For the text-containing cell, return its midpoint in [x, y] coordinate format. 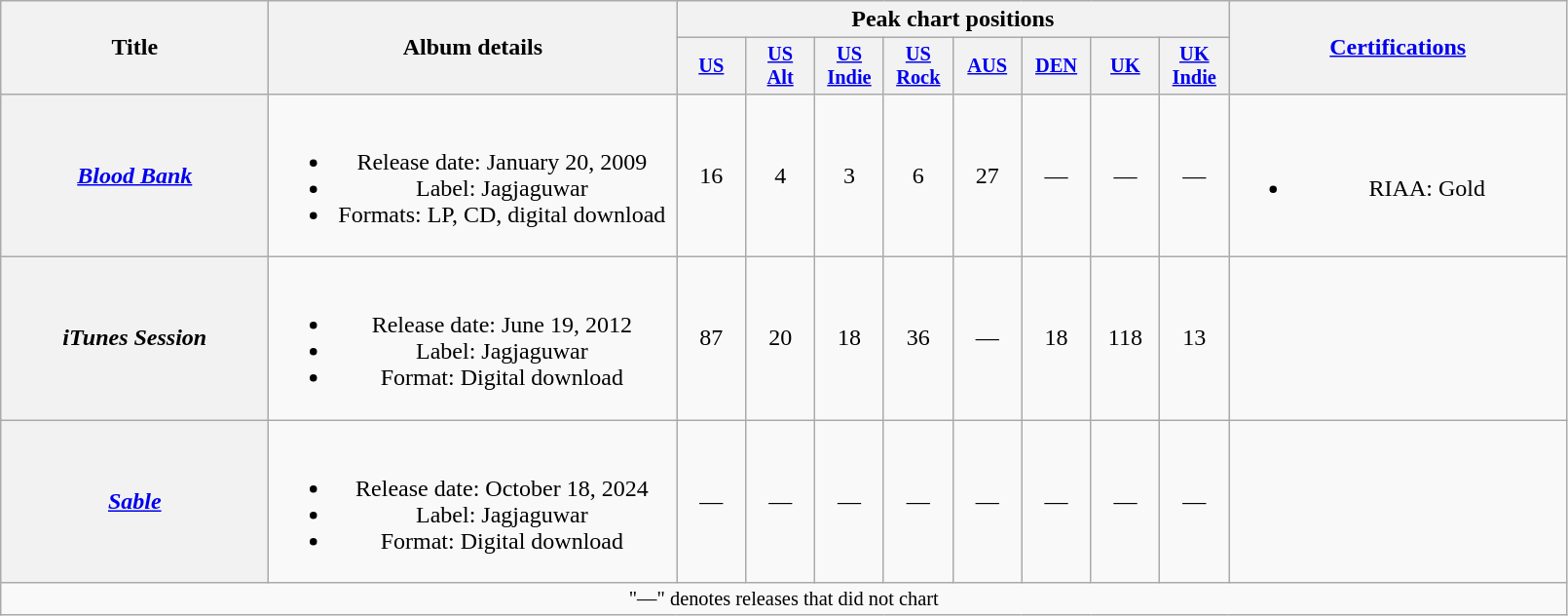
20 [781, 339]
87 [711, 339]
118 [1126, 339]
4 [781, 175]
16 [711, 175]
Title [134, 48]
US [711, 66]
Release date: June 19, 2012Label: JagjaguwarFormat: Digital download [473, 339]
13 [1194, 339]
36 [917, 339]
Sable [134, 501]
US Indie [849, 66]
Release date: January 20, 2009Label: JagjaguwarFormats: LP, CD, digital download [473, 175]
27 [988, 175]
UK [1126, 66]
Release date: October 18, 2024Label: JagjaguwarFormat: Digital download [473, 501]
AUS [988, 66]
DEN [1056, 66]
USAlt [781, 66]
Certifications [1399, 48]
Blood Bank [134, 175]
"—" denotes releases that did not chart [784, 599]
Peak chart positions [952, 19]
6 [917, 175]
Album details [473, 48]
RIAA: Gold [1399, 175]
UKIndie [1194, 66]
US Rock [917, 66]
3 [849, 175]
iTunes Session [134, 339]
